Search for the cell housing the specified text and yield its [X, Y] center coordinate. 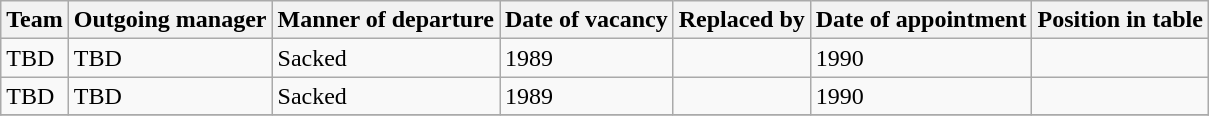
Manner of departure [386, 20]
Date of vacancy [587, 20]
Date of appointment [921, 20]
Outgoing manager [170, 20]
Replaced by [742, 20]
Position in table [1120, 20]
Team [35, 20]
